From the cell containing the given text, extract its center point as [x, y] coordinate. 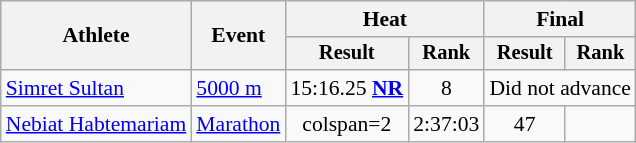
15:16.25 NR [346, 88]
Simret Sultan [96, 88]
Event [238, 36]
Did not advance [560, 88]
8 [446, 88]
colspan=2 [346, 124]
2:37:03 [446, 124]
Athlete [96, 36]
5000 m [238, 88]
Heat [384, 19]
47 [524, 124]
Final [560, 19]
Marathon [238, 124]
Nebiat Habtemariam [96, 124]
